Determine the [X, Y] coordinate at the center of the cell enclosing the given text.  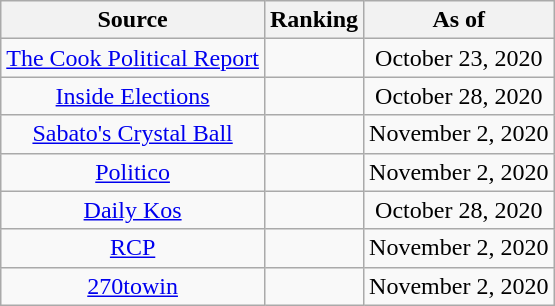
270towin [133, 286]
Ranking [314, 20]
Inside Elections [133, 96]
As of [459, 20]
The Cook Political Report [133, 58]
Sabato's Crystal Ball [133, 134]
Politico [133, 172]
RCP [133, 248]
Source [133, 20]
Daily Kos [133, 210]
October 23, 2020 [459, 58]
